Determine the [x, y] coordinate at the center of the cell enclosing the given text.  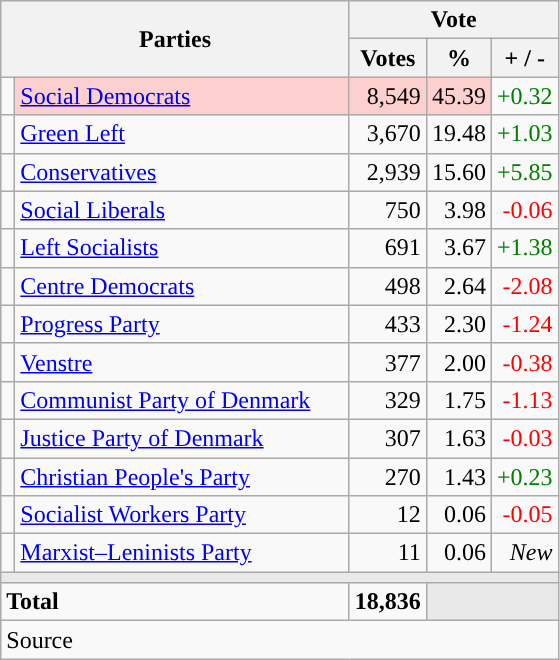
Social Liberals [182, 210]
Conservatives [182, 172]
Communist Party of Denmark [182, 400]
2.00 [458, 362]
1.43 [458, 477]
+1.03 [524, 134]
-1.13 [524, 400]
Votes [388, 58]
Vote [454, 20]
New [524, 553]
+ / - [524, 58]
Green Left [182, 134]
Source [280, 640]
19.48 [458, 134]
Parties [176, 39]
750 [388, 210]
270 [388, 477]
Marxist–Leninists Party [182, 553]
11 [388, 553]
Christian People's Party [182, 477]
3.98 [458, 210]
+0.23 [524, 477]
12 [388, 515]
433 [388, 324]
1.63 [458, 438]
+0.32 [524, 96]
18,836 [388, 602]
377 [388, 362]
691 [388, 248]
498 [388, 286]
Social Democrats [182, 96]
3,670 [388, 134]
Centre Democrats [182, 286]
Justice Party of Denmark [182, 438]
329 [388, 400]
Progress Party [182, 324]
1.75 [458, 400]
-1.24 [524, 324]
-0.38 [524, 362]
-0.06 [524, 210]
307 [388, 438]
Socialist Workers Party [182, 515]
% [458, 58]
-2.08 [524, 286]
3.67 [458, 248]
-0.03 [524, 438]
2.30 [458, 324]
8,549 [388, 96]
+1.38 [524, 248]
Venstre [182, 362]
45.39 [458, 96]
+5.85 [524, 172]
2.64 [458, 286]
15.60 [458, 172]
Left Socialists [182, 248]
2,939 [388, 172]
Total [176, 602]
-0.05 [524, 515]
